Find where the given text appears and provide that cell's center as (X, Y) coordinate. 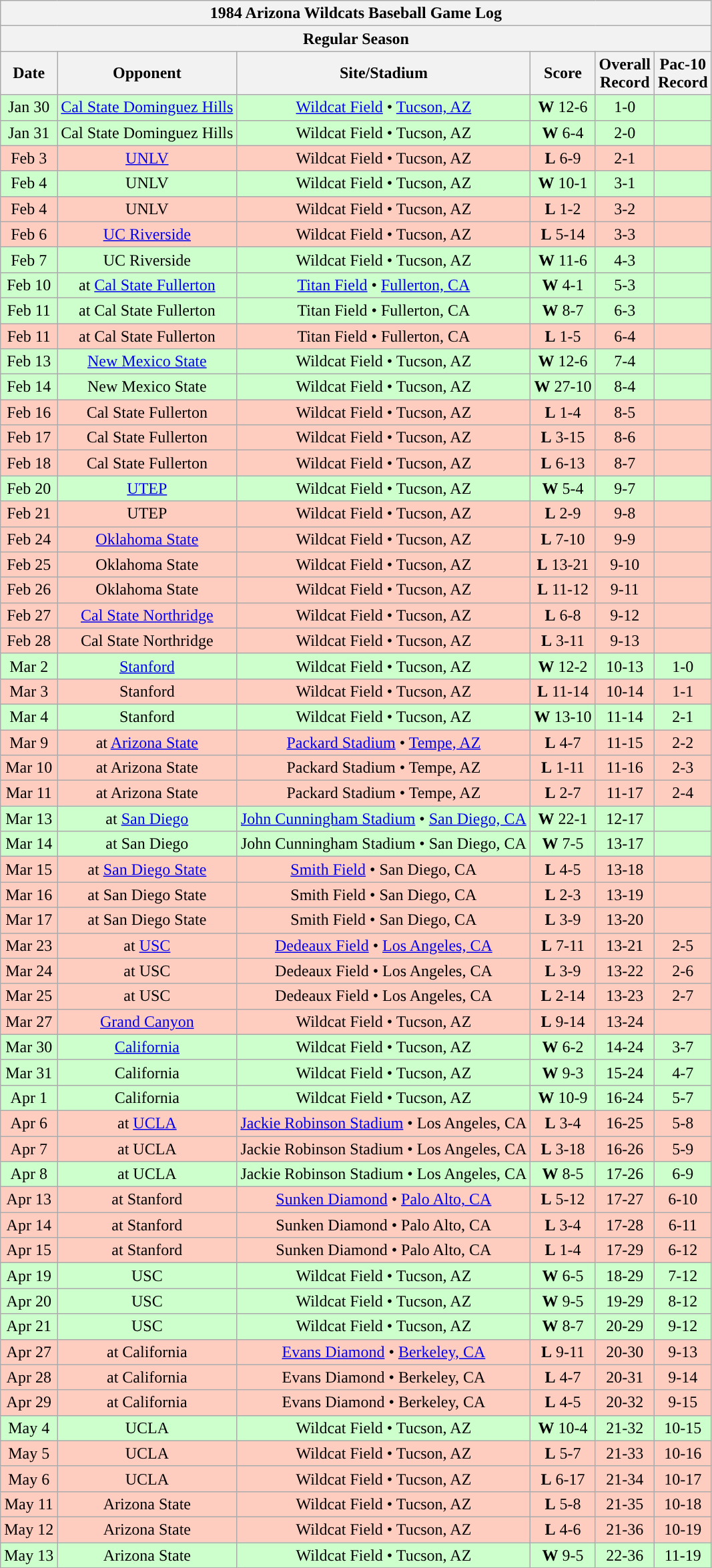
Mar 4 (29, 717)
Apr 27 (29, 1352)
Mar 15 (29, 869)
W 6-4 (563, 133)
L 3-11 (563, 641)
9-8 (625, 514)
9-9 (625, 539)
Mar 30 (29, 1047)
Apr 8 (29, 1174)
Feb 6 (29, 234)
May 5 (29, 1453)
20-31 (625, 1377)
L 1-2 (563, 209)
May 11 (29, 1504)
W 5-4 (563, 488)
May 12 (29, 1529)
L 5-8 (563, 1504)
Mar 13 (29, 819)
May 13 (29, 1555)
W 12-2 (563, 666)
L 11-12 (563, 590)
3-7 (683, 1047)
20-32 (625, 1403)
2-3 (683, 768)
W 9-3 (563, 1072)
Grand Canyon (147, 1022)
Feb 16 (29, 412)
Feb 28 (29, 641)
L 5-7 (563, 1453)
2-6 (683, 971)
10-19 (683, 1529)
W 8-5 (563, 1174)
Feb 26 (29, 590)
Apr 29 (29, 1403)
2-2 (683, 743)
16-26 (625, 1148)
W 22-1 (563, 819)
W 10-4 (563, 1428)
Date (29, 73)
5-9 (683, 1148)
1-1 (683, 691)
L 9-11 (563, 1352)
21-33 (625, 1453)
17-28 (625, 1225)
W 13-10 (563, 717)
16-25 (625, 1123)
Mar 11 (29, 793)
L 11-14 (563, 691)
Feb 14 (29, 387)
21-36 (625, 1529)
21-34 (625, 1479)
8-4 (625, 387)
L 7-11 (563, 945)
W 6-5 (563, 1276)
Mar 24 (29, 971)
L 5-14 (563, 234)
2-0 (625, 133)
Mar 31 (29, 1072)
May 4 (29, 1428)
13-17 (625, 844)
1984 Arizona Wildcats Baseball Game Log (356, 13)
10-13 (625, 666)
Mar 10 (29, 768)
Site/Stadium (384, 73)
3-3 (625, 234)
11-14 (625, 717)
Score (563, 73)
9-10 (625, 564)
8-12 (683, 1301)
12-17 (625, 819)
L 1-5 (563, 336)
Apr 21 (29, 1326)
11-19 (683, 1555)
11-15 (625, 743)
L 6-17 (563, 1479)
13-21 (625, 945)
13-20 (625, 920)
Feb 27 (29, 615)
Apr 1 (29, 1098)
Feb 10 (29, 285)
Pac-10Record (683, 73)
11-17 (625, 793)
Mar 27 (29, 1022)
L 13-21 (563, 564)
L 2-7 (563, 793)
Mar 25 (29, 996)
Apr 15 (29, 1250)
13-22 (625, 971)
OverallRecord (625, 73)
5-7 (683, 1098)
L 2-9 (563, 514)
13-23 (625, 996)
L 2-3 (563, 895)
13-24 (625, 1022)
3-2 (625, 209)
Feb 25 (29, 564)
Opponent (147, 73)
Mar 14 (29, 844)
Apr 13 (29, 1200)
Apr 19 (29, 1276)
20-29 (625, 1326)
L 6-8 (563, 615)
11-16 (625, 768)
6-3 (625, 310)
Mar 16 (29, 895)
Mar 3 (29, 691)
10-16 (683, 1453)
L 4-6 (563, 1529)
20-30 (625, 1352)
Apr 28 (29, 1377)
Mar 23 (29, 945)
8-7 (625, 463)
Feb 24 (29, 539)
2-4 (683, 793)
7-4 (625, 362)
15-24 (625, 1072)
Regular Season (356, 39)
Feb 3 (29, 158)
L 7-10 (563, 539)
W 27-10 (563, 387)
Jan 30 (29, 107)
Feb 18 (29, 463)
13-18 (625, 869)
Mar 17 (29, 920)
Feb 13 (29, 362)
21-32 (625, 1428)
W 7-5 (563, 844)
L 5-12 (563, 1200)
May 6 (29, 1479)
7-12 (683, 1276)
17-26 (625, 1174)
10-17 (683, 1479)
9-11 (625, 590)
17-27 (625, 1200)
L 3-18 (563, 1148)
8-6 (625, 438)
Apr 7 (29, 1148)
5-8 (683, 1123)
10-18 (683, 1504)
6-9 (683, 1174)
6-4 (625, 336)
22-36 (625, 1555)
Feb 20 (29, 488)
W 10-1 (563, 183)
8-5 (625, 412)
Apr 6 (29, 1123)
6-11 (683, 1225)
Feb 17 (29, 438)
2-5 (683, 945)
5-3 (625, 285)
Feb 7 (29, 260)
Mar 9 (29, 743)
6-12 (683, 1250)
W 10-9 (563, 1098)
3-1 (625, 183)
21-35 (625, 1504)
L 1-11 (563, 768)
6-10 (683, 1200)
W 11-6 (563, 260)
9-14 (683, 1377)
2-7 (683, 996)
Jan 31 (29, 133)
Feb 21 (29, 514)
L 6-9 (563, 158)
L 6-13 (563, 463)
L 9-14 (563, 1022)
W 6-2 (563, 1047)
4-3 (625, 260)
18-29 (625, 1276)
13-19 (625, 895)
L 2-14 (563, 996)
10-15 (683, 1428)
10-14 (625, 691)
W 4-1 (563, 285)
9-7 (625, 488)
17-29 (625, 1250)
Apr 14 (29, 1225)
Apr 20 (29, 1301)
9-15 (683, 1403)
Mar 2 (29, 666)
14-24 (625, 1047)
4-7 (683, 1072)
16-24 (625, 1098)
19-29 (625, 1301)
L 3-15 (563, 438)
